For the text-containing cell, return its midpoint in [X, Y] coordinate format. 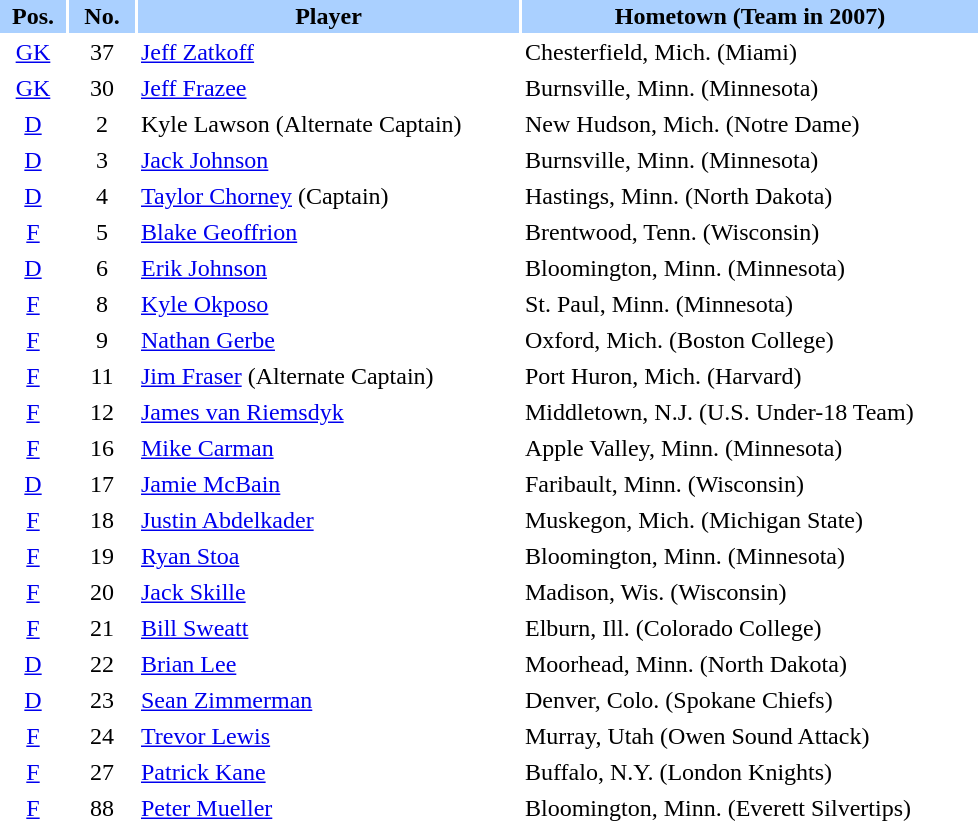
Denver, Colo. (Spokane Chiefs) [750, 700]
Hastings, Minn. (North Dakota) [750, 196]
Jim Fraser (Alternate Captain) [328, 376]
St. Paul, Minn. (Minnesota) [750, 304]
24 [102, 736]
Justin Abdelkader [328, 520]
Kyle Lawson (Alternate Captain) [328, 124]
21 [102, 628]
Nathan Gerbe [328, 340]
Moorhead, Minn. (North Dakota) [750, 664]
Apple Valley, Minn. (Minnesota) [750, 448]
19 [102, 556]
Taylor Chorney (Captain) [328, 196]
No. [102, 16]
Erik Johnson [328, 268]
Murray, Utah (Owen Sound Attack) [750, 736]
Faribault, Minn. (Wisconsin) [750, 484]
4 [102, 196]
Patrick Kane [328, 772]
22 [102, 664]
Muskegon, Mich. (Michigan State) [750, 520]
17 [102, 484]
Sean Zimmerman [328, 700]
Buffalo, N.Y. (London Knights) [750, 772]
8 [102, 304]
Jack Skille [328, 592]
12 [102, 412]
Kyle Okposo [328, 304]
Blake Geoffrion [328, 232]
30 [102, 88]
Brentwood, Tenn. (Wisconsin) [750, 232]
23 [102, 700]
Brian Lee [328, 664]
James van Riemsdyk [328, 412]
27 [102, 772]
11 [102, 376]
Pos. [33, 16]
2 [102, 124]
20 [102, 592]
Ryan Stoa [328, 556]
16 [102, 448]
Jeff Zatkoff [328, 52]
Bill Sweatt [328, 628]
3 [102, 160]
Jeff Frazee [328, 88]
Mike Carman [328, 448]
Port Huron, Mich. (Harvard) [750, 376]
6 [102, 268]
Chesterfield, Mich. (Miami) [750, 52]
New Hudson, Mich. (Notre Dame) [750, 124]
Trevor Lewis [328, 736]
9 [102, 340]
Middletown, N.J. (U.S. Under-18 Team) [750, 412]
5 [102, 232]
37 [102, 52]
Hometown (Team in 2007) [750, 16]
Player [328, 16]
Madison, Wis. (Wisconsin) [750, 592]
Oxford, Mich. (Boston College) [750, 340]
Jack Johnson [328, 160]
18 [102, 520]
Elburn, Ill. (Colorado College) [750, 628]
Jamie McBain [328, 484]
